From the cell containing the given text, extract its center point as (x, y) coordinate. 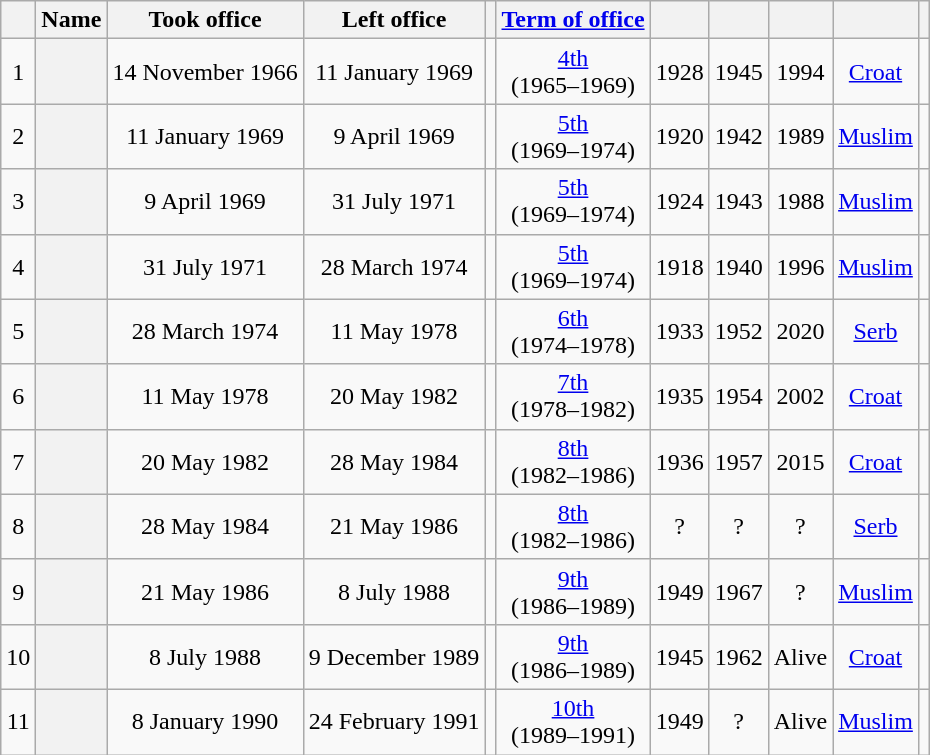
1952 (738, 332)
4th(1965–1969) (573, 72)
1967 (738, 592)
1924 (680, 202)
Left office (394, 20)
1 (18, 72)
1940 (738, 266)
1989 (800, 136)
1920 (680, 136)
1957 (738, 462)
1935 (680, 396)
1928 (680, 72)
2020 (800, 332)
10th(1989–1991) (573, 722)
5 (18, 332)
7 (18, 462)
10 (18, 656)
2015 (800, 462)
4 (18, 266)
9 December 1989 (394, 656)
2 (18, 136)
Took office (205, 20)
6th(1974–1978) (573, 332)
6 (18, 396)
11 (18, 722)
1943 (738, 202)
2002 (800, 396)
1942 (738, 136)
8 (18, 526)
1954 (738, 396)
1933 (680, 332)
1994 (800, 72)
14 November 1966 (205, 72)
24 February 1991 (394, 722)
8 January 1990 (205, 722)
9 (18, 592)
1936 (680, 462)
7th(1978–1982) (573, 396)
1918 (680, 266)
Term of office (573, 20)
1962 (738, 656)
Name (72, 20)
1996 (800, 266)
1988 (800, 202)
3 (18, 202)
